Output the (X, Y) coordinate of the center of the cell containing the given text.  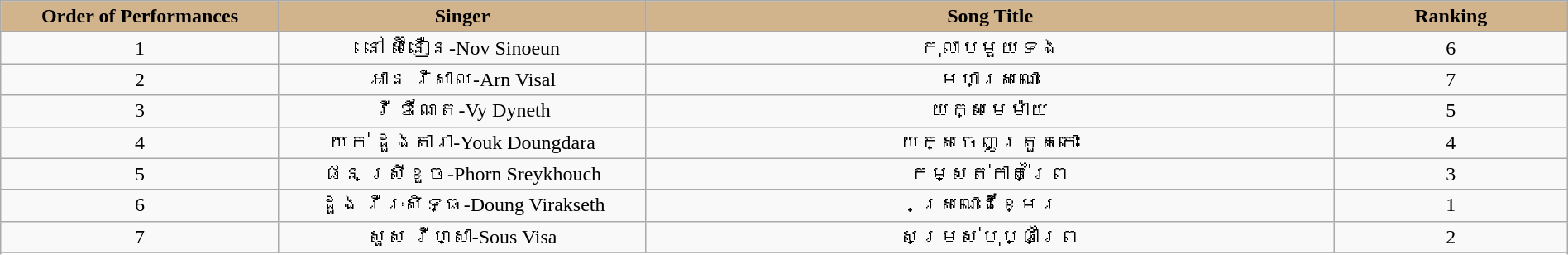
អាន វិសាល-Arn Visal (462, 79)
យក្សចេញត្រួតកោះ (990, 142)
សួស វីហ្សា-Sous Visa (462, 237)
Singer (462, 17)
យក់ ដួងតារា-Youk Doungdara (462, 142)
សម្រស់បុប្ផាព្រៃ (990, 237)
នៅ ស៊ីនឿន-Nov Sinoeun (462, 48)
មហាស្រណោះ (990, 79)
ផន ស្រីខួច-Phorn Sreykhouch (462, 174)
យក្សមេម៉ាយ (990, 111)
Song Title (990, 17)
ស្រណោះដីខ្មែរ (990, 205)
កុលាបមួយទង (990, 48)
កម្សត់កាត់ព្រៃ (990, 174)
Ranking (1451, 17)
Order of Performances (140, 17)
វី ឌីណែត-Vy Dyneth (462, 111)
ដួង វីរៈសិទ្ធ-Doung Virakseth (462, 205)
